Extract the (x, y) coordinate from the center of the cell holding the provided text.  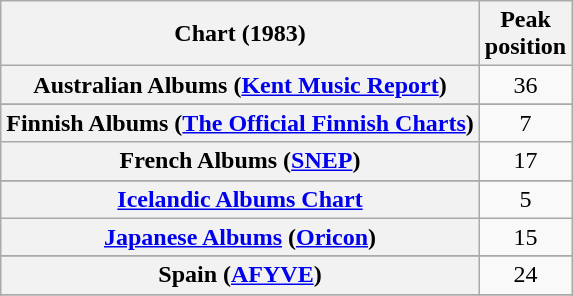
Icelandic Albums Chart (240, 199)
36 (525, 85)
17 (525, 161)
Spain (AFYVE) (240, 275)
Chart (1983) (240, 34)
French Albums (SNEP) (240, 161)
5 (525, 199)
Peakposition (525, 34)
Australian Albums (Kent Music Report) (240, 85)
24 (525, 275)
Japanese Albums (Oricon) (240, 237)
Finnish Albums (The Official Finnish Charts) (240, 123)
7 (525, 123)
15 (525, 237)
